Provide the [X, Y] coordinate of the cell's center where the given text is located.  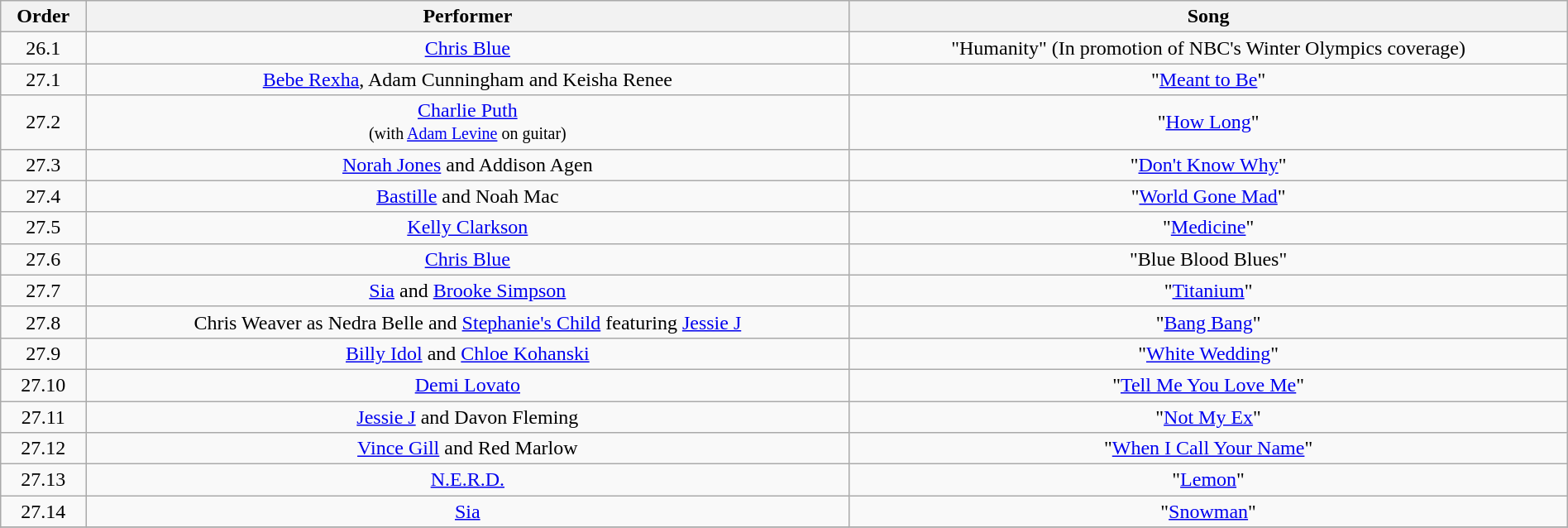
27.10 [43, 385]
27.4 [43, 196]
Demi Lovato [468, 385]
26.1 [43, 48]
27.8 [43, 322]
"Lemon" [1208, 480]
27.11 [43, 416]
27.6 [43, 259]
"White Wedding" [1208, 353]
Kelly Clarkson [468, 228]
"Humanity" (In promotion of NBC's Winter Olympics coverage) [1208, 48]
"Titanium" [1208, 290]
27.12 [43, 449]
27.13 [43, 480]
Performer [468, 17]
Bebe Rexha, Adam Cunningham and Keisha Renee [468, 79]
27.1 [43, 79]
Norah Jones and Addison Agen [468, 165]
Bastille and Noah Mac [468, 196]
27.5 [43, 228]
27.7 [43, 290]
27.2 [43, 122]
"Not My Ex" [1208, 416]
"World Gone Mad" [1208, 196]
Jessie J and Davon Fleming [468, 416]
"How Long" [1208, 122]
Charlie Puth (with Adam Levine on guitar) [468, 122]
27.14 [43, 511]
"Bang Bang" [1208, 322]
"Tell Me You Love Me" [1208, 385]
"Meant to Be" [1208, 79]
"Blue Blood Blues" [1208, 259]
27.9 [43, 353]
Order [43, 17]
"Snowman" [1208, 511]
Chris Weaver as Nedra Belle and Stephanie's Child featuring Jessie J [468, 322]
27.3 [43, 165]
Sia and Brooke Simpson [468, 290]
N.E.R.D. [468, 480]
Vince Gill and Red Marlow [468, 449]
Sia [468, 511]
Billy Idol and Chloe Kohanski [468, 353]
"Medicine" [1208, 228]
Song [1208, 17]
"When I Call Your Name" [1208, 449]
"Don't Know Why" [1208, 165]
